Return [x, y] of the center of cell containing provided text 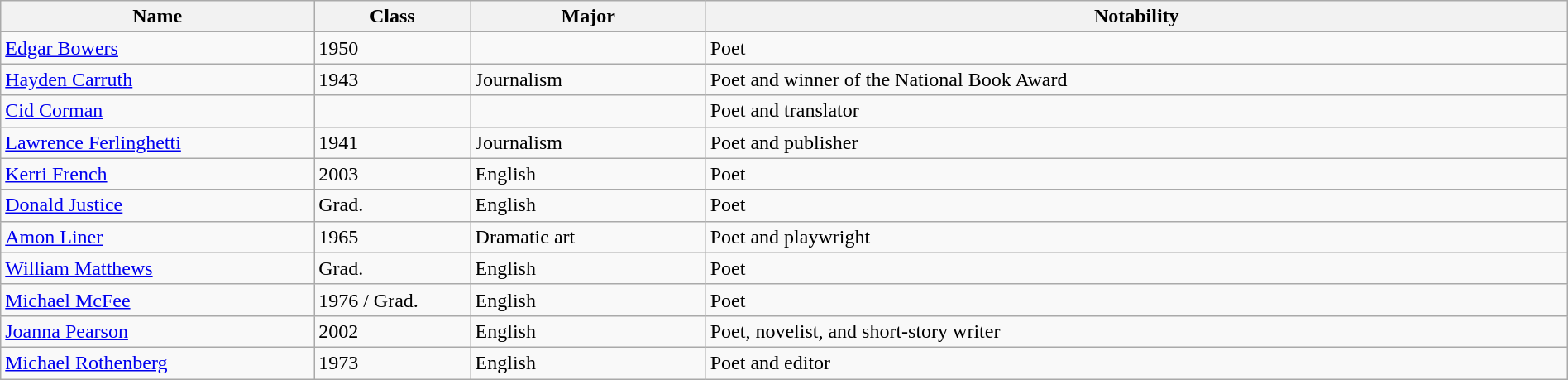
2002 [392, 331]
Kerri French [157, 174]
Donald Justice [157, 205]
Michael McFee [157, 300]
1965 [392, 237]
Name [157, 17]
1976 / Grad. [392, 300]
Amon Liner [157, 237]
1941 [392, 142]
Poet, novelist, and short-story writer [1136, 331]
1950 [392, 48]
Poet and editor [1136, 363]
William Matthews [157, 268]
2003 [392, 174]
Hayden Carruth [157, 79]
Class [392, 17]
Cid Corman [157, 111]
Michael Rothenberg [157, 363]
Edgar Bowers [157, 48]
Lawrence Ferlinghetti [157, 142]
1973 [392, 363]
Notability [1136, 17]
Poet and winner of the National Book Award [1136, 79]
Poet and translator [1136, 111]
Poet and playwright [1136, 237]
Poet and publisher [1136, 142]
Major [588, 17]
1943 [392, 79]
Joanna Pearson [157, 331]
Dramatic art [588, 237]
